Return [x, y] of the center of cell containing provided text 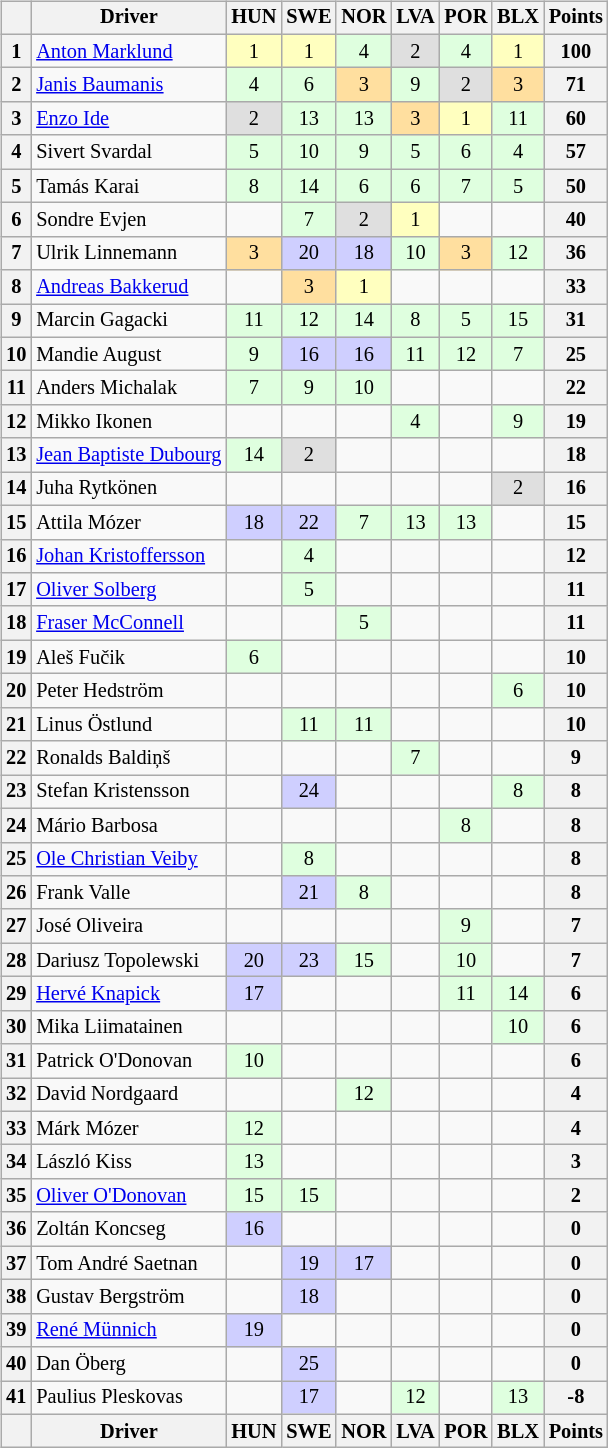
Patrick O'Donovan [128, 1061]
Stefan Kristensson [128, 792]
28 [16, 960]
60 [576, 119]
38 [16, 1297]
Dan Öberg [128, 1364]
100 [576, 51]
71 [576, 85]
Dariusz Topolewski [128, 960]
Aleš Fučik [128, 657]
David Nordgaard [128, 1095]
37 [16, 1263]
Gustav Bergström [128, 1297]
50 [576, 186]
29 [16, 994]
Fraser McConnell [128, 623]
Ole Christian Veiby [128, 859]
Hervé Knapick [128, 994]
32 [16, 1095]
Jean Baptiste Dubourg [128, 455]
Ronalds Baldiņš [128, 758]
Mikko Ikonen [128, 422]
Attila Mózer [128, 522]
Mandie August [128, 354]
Mário Barbosa [128, 825]
Zoltán Koncseg [128, 1229]
30 [16, 1027]
26 [16, 893]
57 [576, 152]
Tamás Karai [128, 186]
Andreas Bakkerud [128, 287]
Anton Marklund [128, 51]
Paulius Pleskovas [128, 1398]
Sondre Evjen [128, 220]
Márk Mózer [128, 1128]
27 [16, 926]
Peter Hedström [128, 691]
35 [16, 1196]
Juha Rytkönen [128, 489]
Janis Baumanis [128, 85]
Oliver O'Donovan [128, 1196]
László Kiss [128, 1162]
René Münnich [128, 1330]
Johan Kristoffersson [128, 556]
Linus Östlund [128, 724]
Ulrik Linnemann [128, 253]
Anders Michalak [128, 388]
Marcin Gagacki [128, 321]
34 [16, 1162]
Sivert Svardal [128, 152]
Mika Liimatainen [128, 1027]
41 [16, 1398]
Enzo Ide [128, 119]
José Oliveira [128, 926]
Oliver Solberg [128, 590]
Frank Valle [128, 893]
-8 [576, 1398]
Tom André Saetnan [128, 1263]
39 [16, 1330]
